Pinpoint the cell where the given text exists, returning its (X, Y) midpoint coordinate. 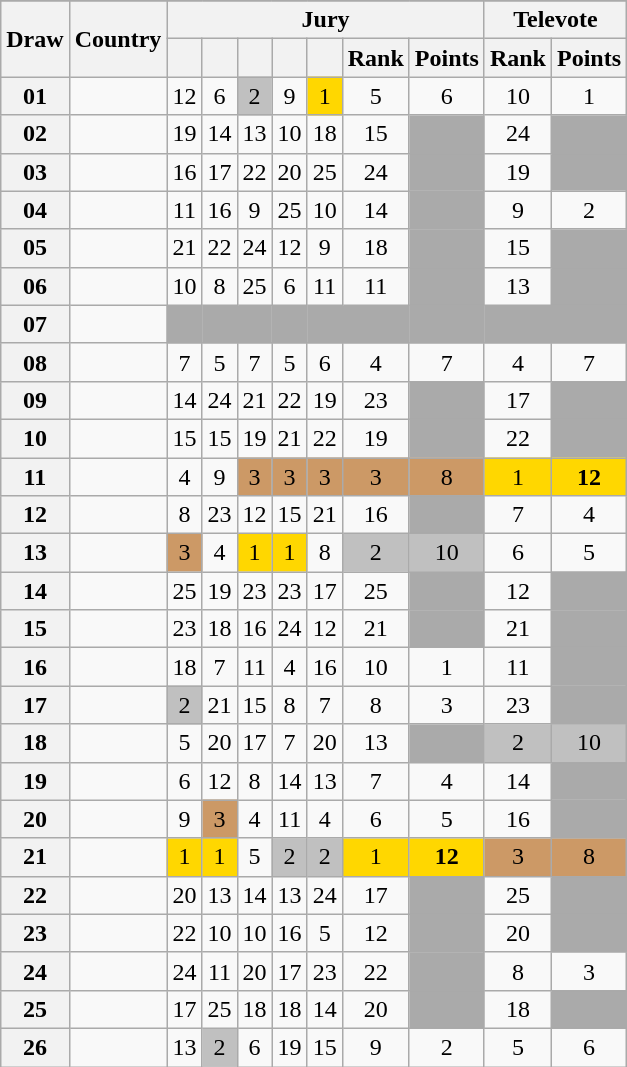
Draw (35, 39)
03 (35, 172)
04 (35, 210)
07 (35, 324)
02 (35, 134)
26 (35, 1047)
08 (35, 362)
09 (35, 400)
Country (118, 39)
06 (35, 286)
01 (35, 96)
Jury (326, 20)
Televote (555, 20)
05 (35, 248)
